Capture the cell that displays the provided text and extract its (x, y) central coordinate. 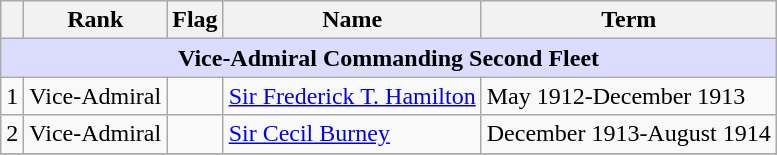
May 1912-December 1913 (628, 96)
December 1913-August 1914 (628, 134)
Name (352, 20)
1 (12, 96)
Term (628, 20)
Vice-Admiral Commanding Second Fleet (389, 58)
Sir Frederick T. Hamilton (352, 96)
Rank (96, 20)
Sir Cecil Burney (352, 134)
2 (12, 134)
Flag (195, 20)
